Output the [X, Y] coordinate of the center of the cell containing the given text.  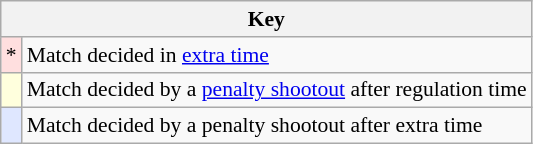
Match decided in extra time [277, 55]
Match decided by a penalty shootout after extra time [277, 126]
* [12, 55]
Match decided by a penalty shootout after regulation time [277, 90]
Key [266, 19]
